Provide the (x, y) coordinate of the cell's center where the given text is located.  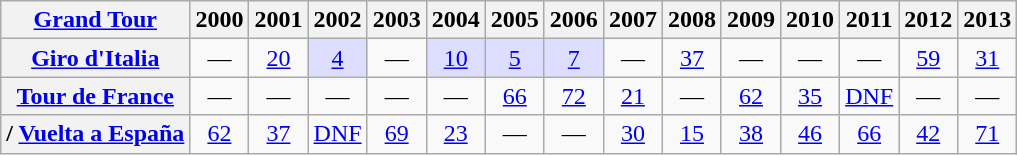
10 (456, 58)
2010 (810, 20)
31 (988, 58)
23 (456, 134)
46 (810, 134)
38 (750, 134)
2001 (278, 20)
/ Vuelta a España (96, 134)
71 (988, 134)
5 (514, 58)
2000 (220, 20)
2013 (988, 20)
15 (692, 134)
35 (810, 96)
2007 (632, 20)
2009 (750, 20)
59 (928, 58)
72 (574, 96)
2002 (338, 20)
69 (396, 134)
20 (278, 58)
Grand Tour (96, 20)
2008 (692, 20)
30 (632, 134)
Giro d'Italia (96, 58)
2011 (870, 20)
2012 (928, 20)
2003 (396, 20)
21 (632, 96)
Tour de France (96, 96)
7 (574, 58)
2006 (574, 20)
42 (928, 134)
4 (338, 58)
2004 (456, 20)
2005 (514, 20)
